Search for the cell housing the specified text and yield its (X, Y) center coordinate. 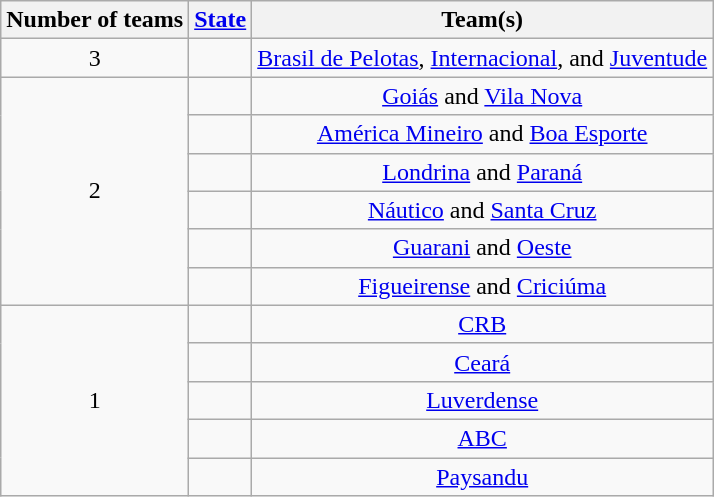
Londrina and Paraná (482, 172)
Brasil de Pelotas, Internacional, and Juventude (482, 58)
Figueirense and Criciúma (482, 286)
Ceará (482, 362)
2 (95, 191)
Team(s) (482, 20)
Goiás and Vila Nova (482, 96)
Náutico and Santa Cruz (482, 210)
1 (95, 400)
CRB (482, 324)
América Mineiro and Boa Esporte (482, 134)
State (220, 20)
Guarani and Oeste (482, 248)
Luverdense (482, 400)
Number of teams (95, 20)
Paysandu (482, 477)
3 (95, 58)
ABC (482, 438)
